Detect which cell encompasses the target text, then output its [x, y] center coordinate. 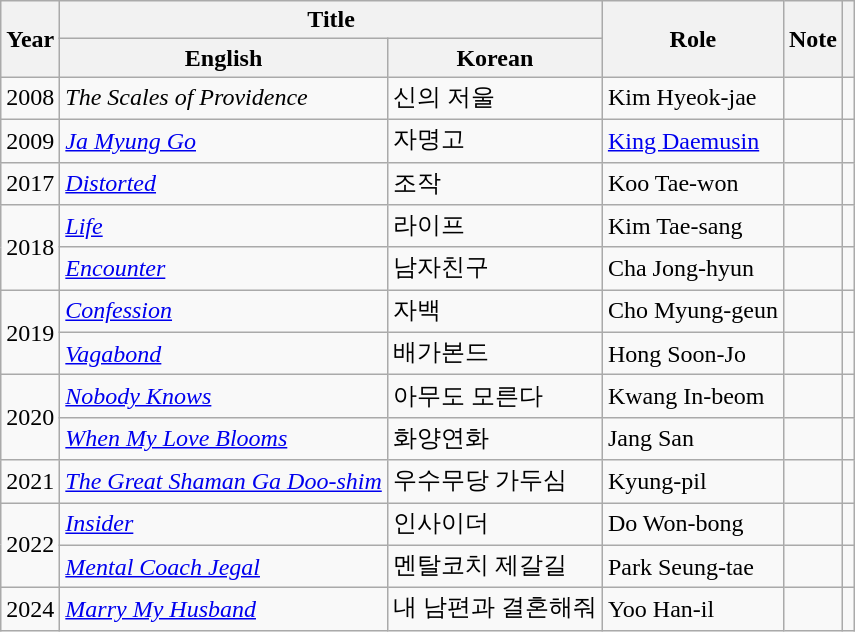
The Scales of Providence [224, 98]
멘탈코치 제갈길 [494, 566]
2008 [30, 98]
배가본드 [494, 354]
Insider [224, 524]
King Daemusin [692, 140]
Year [30, 39]
Do Won-bong [692, 524]
우수무당 가두심 [494, 482]
2022 [30, 544]
신의 저울 [494, 98]
2019 [30, 332]
자명고 [494, 140]
Korean [494, 58]
2017 [30, 184]
The Great Shaman Ga Doo-shim [224, 482]
2020 [30, 418]
Life [224, 226]
Cho Myung-geun [692, 312]
인사이더 [494, 524]
라이프 [494, 226]
Park Seung-tae [692, 566]
Kwang In-beom [692, 396]
Hong Soon-Jo [692, 354]
Marry My Husband [224, 610]
Encounter [224, 268]
Mental Coach Jegal [224, 566]
자백 [494, 312]
Distorted [224, 184]
Yoo Han-il [692, 610]
2021 [30, 482]
2024 [30, 610]
Ja Myung Go [224, 140]
Jang San [692, 438]
Cha Jong-hyun [692, 268]
화양연화 [494, 438]
Note [812, 39]
Koo Tae-won [692, 184]
Nobody Knows [224, 396]
When My Love Blooms [224, 438]
Vagabond [224, 354]
Role [692, 39]
아무도 모른다 [494, 396]
2018 [30, 248]
Kim Hyeok-jae [692, 98]
Confession [224, 312]
Kim Tae-sang [692, 226]
Title [332, 20]
Kyung-pil [692, 482]
내 남편과 결혼해줘 [494, 610]
조작 [494, 184]
남자친구 [494, 268]
English [224, 58]
2009 [30, 140]
